Return (X, Y) of the center of cell containing provided text 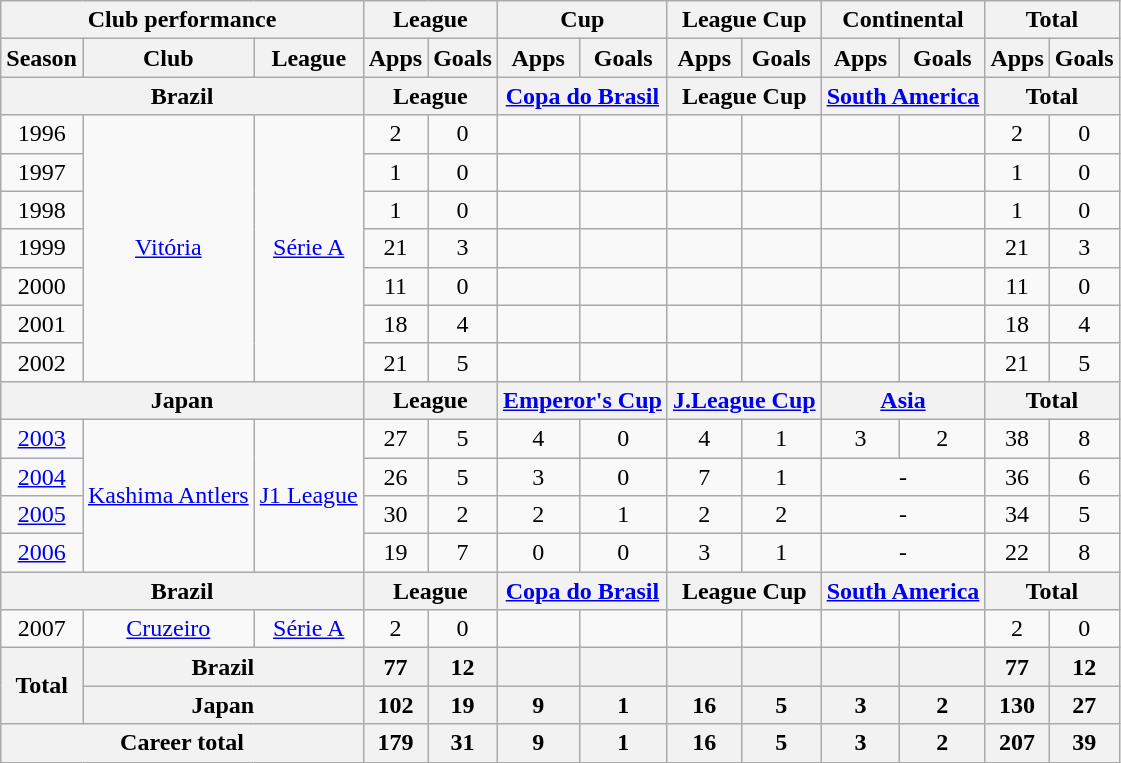
Continental (903, 20)
1997 (42, 172)
2000 (42, 286)
26 (395, 477)
2001 (42, 324)
31 (463, 743)
J.League Cup (744, 400)
Cup (582, 20)
6 (1084, 477)
36 (1017, 477)
J1 League (308, 495)
Asia (903, 400)
Club performance (182, 20)
30 (395, 515)
34 (1017, 515)
2004 (42, 477)
179 (395, 743)
Cruzeiro (168, 629)
1999 (42, 248)
Vitória (168, 248)
Career total (182, 743)
2002 (42, 362)
130 (1017, 705)
22 (1017, 553)
102 (395, 705)
Emperor's Cup (582, 400)
2007 (42, 629)
38 (1017, 438)
1996 (42, 134)
Club (168, 58)
Season (42, 58)
39 (1084, 743)
1998 (42, 210)
207 (1017, 743)
2003 (42, 438)
2006 (42, 553)
2005 (42, 515)
Kashima Antlers (168, 495)
